Return [X, Y] of the center of cell containing provided text 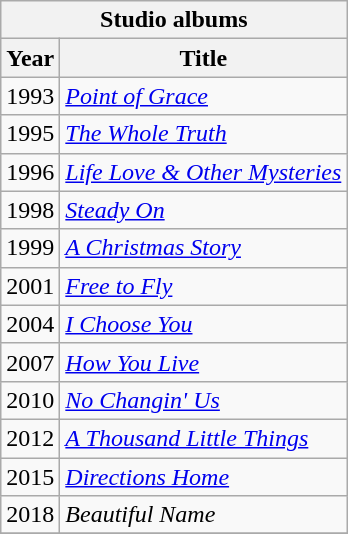
Directions Home [204, 477]
Point of Grace [204, 96]
Year [30, 58]
2004 [30, 324]
Life Love & Other Mysteries [204, 172]
Free to Fly [204, 286]
Steady On [204, 210]
2012 [30, 438]
2010 [30, 400]
Beautiful Name [204, 515]
2015 [30, 477]
How You Live [204, 362]
1996 [30, 172]
1999 [30, 248]
No Changin' Us [204, 400]
1995 [30, 134]
I Choose You [204, 324]
Studio albums [174, 20]
2007 [30, 362]
1993 [30, 96]
A Thousand Little Things [204, 438]
1998 [30, 210]
2018 [30, 515]
The Whole Truth [204, 134]
2001 [30, 286]
Title [204, 58]
A Christmas Story [204, 248]
